Provide the (X, Y) coordinate of the cell's center where the given text is located.  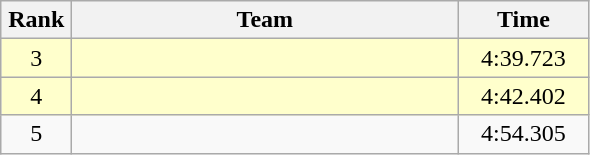
5 (36, 134)
4:54.305 (524, 134)
3 (36, 58)
4 (36, 96)
Time (524, 20)
Rank (36, 20)
4:42.402 (524, 96)
Team (265, 20)
4:39.723 (524, 58)
